Provide the [x, y] coordinate of the cell's center where the given text is located.  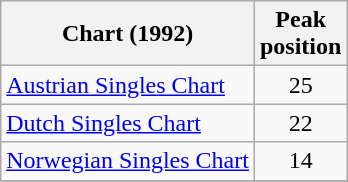
25 [300, 85]
22 [300, 123]
14 [300, 161]
Norwegian Singles Chart [128, 161]
Chart (1992) [128, 34]
Austrian Singles Chart [128, 85]
Peakposition [300, 34]
Dutch Singles Chart [128, 123]
